Identify which cell holds the provided text, then report its [x, y] central coordinate. 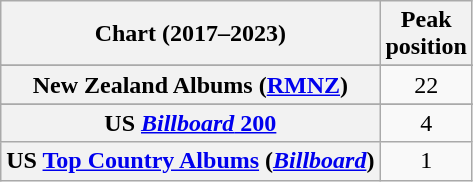
Peak position [426, 34]
22 [426, 85]
New Zealand Albums (RMNZ) [190, 85]
1 [426, 161]
Chart (2017–2023) [190, 34]
4 [426, 123]
US Billboard 200 [190, 123]
US Top Country Albums (Billboard) [190, 161]
